Scan for the cell matching the given text and deliver its [X, Y] coordinate at center. 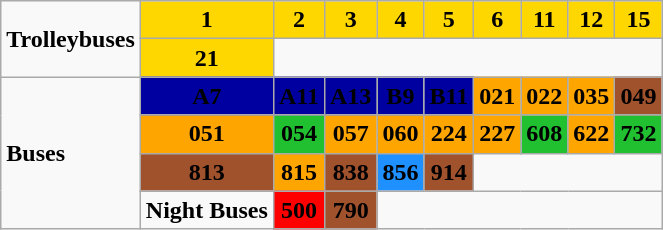
051 [206, 134]
054 [298, 134]
500 [298, 210]
049 [638, 96]
2 [298, 20]
3 [350, 20]
790 [350, 210]
622 [592, 134]
838 [350, 172]
1 [206, 20]
B9 [400, 96]
060 [400, 134]
856 [400, 172]
B11 [449, 96]
035 [592, 96]
4 [400, 20]
15 [638, 20]
815 [298, 172]
A7 [206, 96]
021 [498, 96]
224 [449, 134]
Night Buses [206, 210]
11 [544, 20]
12 [592, 20]
608 [544, 134]
227 [498, 134]
057 [350, 134]
6 [498, 20]
5 [449, 20]
022 [544, 96]
A13 [350, 96]
813 [206, 172]
21 [206, 58]
732 [638, 134]
A11 [298, 96]
914 [449, 172]
Trolleybuses [71, 39]
Buses [71, 153]
